Capture the cell that displays the provided text and extract its [x, y] central coordinate. 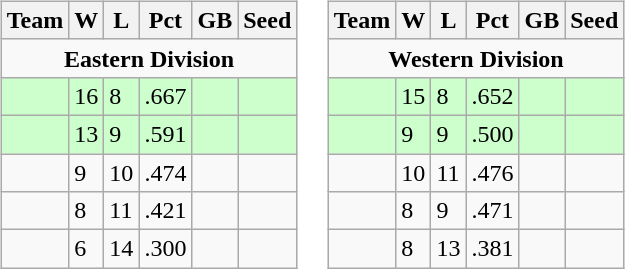
.652 [492, 96]
Western Division [476, 58]
16 [86, 96]
.591 [166, 134]
.667 [166, 96]
6 [86, 249]
14 [122, 249]
.471 [492, 211]
.421 [166, 211]
.300 [166, 249]
.476 [492, 173]
.474 [166, 173]
.381 [492, 249]
.500 [492, 134]
15 [414, 96]
Eastern Division [149, 58]
